Output the [x, y] coordinate of the center of the cell containing the given text.  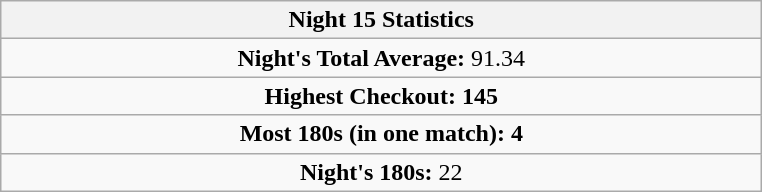
Highest Checkout: 145 [382, 96]
Most 180s (in one match): 4 [382, 134]
Night's Total Average: 91.34 [382, 58]
Night 15 Statistics [382, 20]
Night's 180s: 22 [382, 172]
